Determine the [X, Y] coordinate at the center of the cell enclosing the given text.  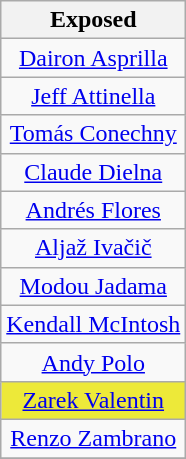
Andrés Flores [94, 210]
Zarek Valentin [94, 400]
Dairon Asprilla [94, 58]
Claude Dielna [94, 172]
Aljaž Ivačič [94, 248]
Tomás Conechny [94, 134]
Modou Jadama [94, 286]
Renzo Zambrano [94, 438]
Andy Polo [94, 362]
Kendall McIntosh [94, 324]
Exposed [94, 20]
Jeff Attinella [94, 96]
